From the cell containing the given text, extract its center point as [x, y] coordinate. 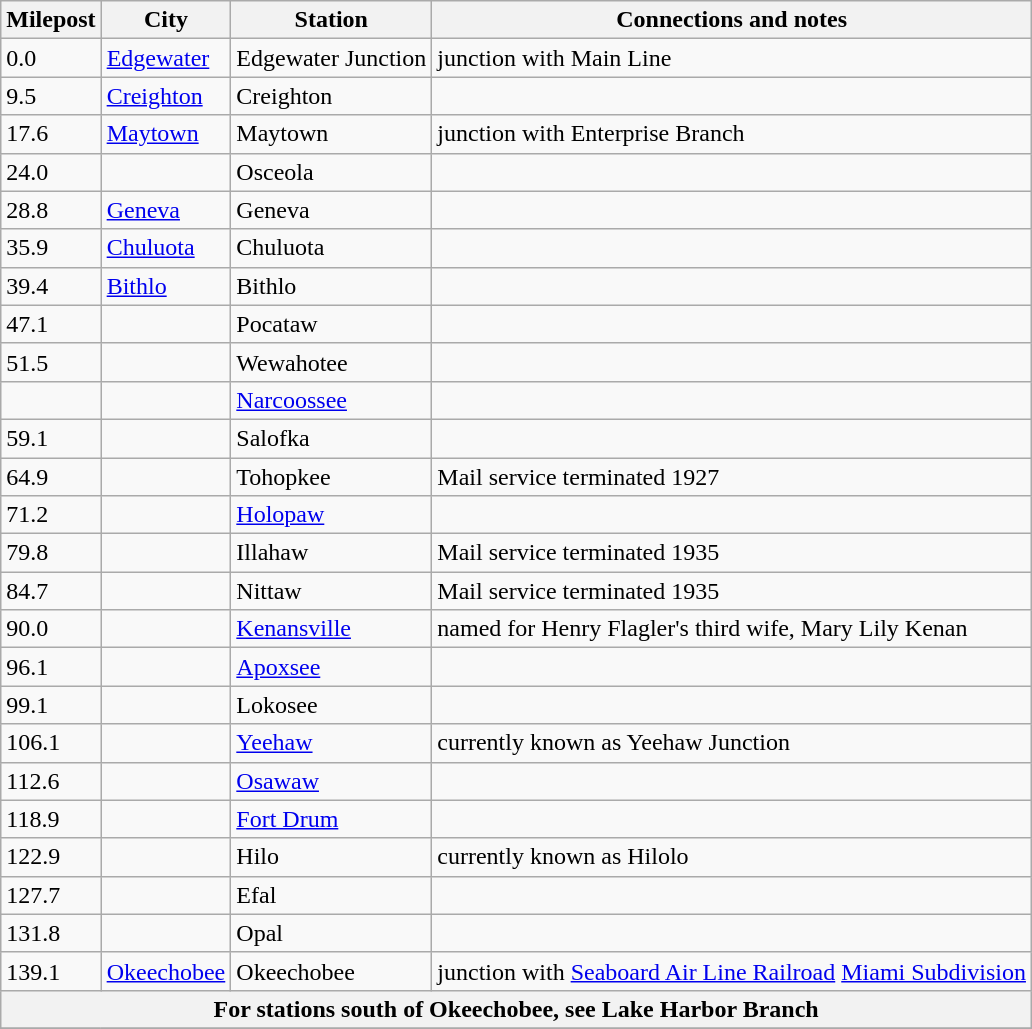
Holopaw [332, 515]
named for Henry Flagler's third wife, Mary Lily Kenan [732, 629]
64.9 [51, 477]
Kenansville [332, 629]
Tohopkee [332, 477]
139.1 [51, 971]
Osawaw [332, 781]
Edgewater Junction [332, 58]
96.1 [51, 667]
118.9 [51, 819]
Milepost [51, 20]
51.5 [51, 362]
Fort Drum [332, 819]
Narcoossee [332, 400]
90.0 [51, 629]
Apoxsee [332, 667]
currently known as Yeehaw Junction [732, 743]
Connections and notes [732, 20]
122.9 [51, 857]
106.1 [51, 743]
Yeehaw [332, 743]
For stations south of Okeechobee, see Lake Harbor Branch [516, 1009]
Edgewater [166, 58]
84.7 [51, 591]
Salofka [332, 438]
junction with Enterprise Branch [732, 134]
junction with Seaboard Air Line Railroad Miami Subdivision [732, 971]
79.8 [51, 553]
59.1 [51, 438]
Efal [332, 895]
112.6 [51, 781]
47.1 [51, 324]
Mail service terminated 1927 [732, 477]
17.6 [51, 134]
Illahaw [332, 553]
Hilo [332, 857]
35.9 [51, 248]
71.2 [51, 515]
Pocataw [332, 324]
City [166, 20]
Wewahotee [332, 362]
Lokosee [332, 705]
28.8 [51, 210]
Station [332, 20]
99.1 [51, 705]
Nittaw [332, 591]
9.5 [51, 96]
currently known as Hilolo [732, 857]
Osceola [332, 172]
Opal [332, 933]
junction with Main Line [732, 58]
127.7 [51, 895]
0.0 [51, 58]
131.8 [51, 933]
39.4 [51, 286]
24.0 [51, 172]
